Find where the given text appears and provide that cell's center as (X, Y) coordinate. 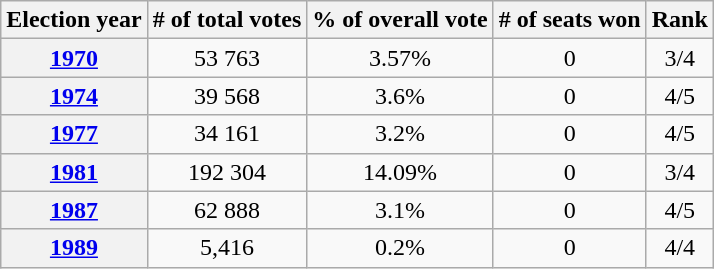
1977 (74, 134)
Rank (680, 20)
Election year (74, 20)
14.09% (400, 172)
34 161 (227, 134)
1987 (74, 210)
0.2% (400, 248)
3.1% (400, 210)
# of seats won (570, 20)
1989 (74, 248)
62 888 (227, 210)
3.6% (400, 96)
39 568 (227, 96)
% of overall vote (400, 20)
3.57% (400, 58)
# of total votes (227, 20)
192 304 (227, 172)
1981 (74, 172)
3.2% (400, 134)
4/4 (680, 248)
1974 (74, 96)
5,416 (227, 248)
53 763 (227, 58)
1970 (74, 58)
